Return the [X, Y] coordinate for the center point of the cell that contains the specified text.  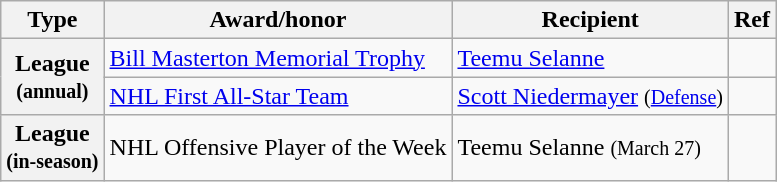
Ref [752, 20]
NHL First All-Star Team [278, 96]
Award/honor [278, 20]
Scott Niedermayer (Defense) [590, 96]
League(in-season) [52, 148]
Teemu Selanne (March 27) [590, 148]
Recipient [590, 20]
Bill Masterton Memorial Trophy [278, 58]
Teemu Selanne [590, 58]
Type [52, 20]
League(annual) [52, 77]
NHL Offensive Player of the Week [278, 148]
